Determine the [x, y] coordinate at the center of the cell enclosing the given text.  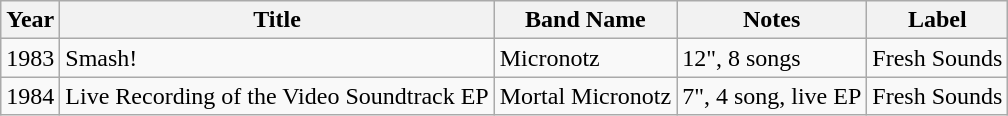
Label [938, 20]
1984 [30, 96]
1983 [30, 58]
Mortal Micronotz [585, 96]
7", 4 song, live EP [772, 96]
Smash! [277, 58]
Year [30, 20]
12", 8 songs [772, 58]
Band Name [585, 20]
Title [277, 20]
Live Recording of the Video Soundtrack EP [277, 96]
Notes [772, 20]
Micronotz [585, 58]
